From the cell containing the given text, extract its center point as [x, y] coordinate. 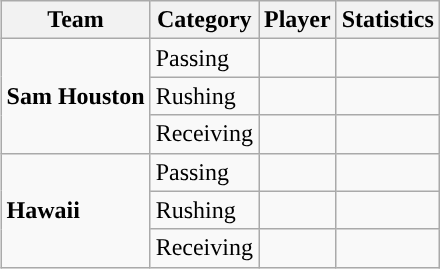
Player [297, 20]
Team [76, 20]
Hawaii [76, 210]
Category [204, 20]
Sam Houston [76, 96]
Statistics [388, 20]
